Find where the given text appears and provide that cell's center as [x, y] coordinate. 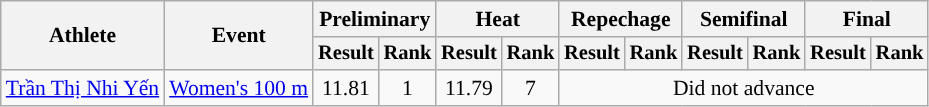
Final [866, 19]
Women's 100 m [238, 88]
Repechage [620, 19]
11.79 [468, 88]
11.81 [346, 88]
Semifinal [744, 19]
Preliminary [374, 19]
7 [531, 88]
Heat [498, 19]
1 [408, 88]
Did not advance [744, 88]
Athlete [82, 36]
Event [238, 36]
Trần Thị Nhi Yến [82, 88]
